Detect which cell encompasses the target text, then output its [x, y] center coordinate. 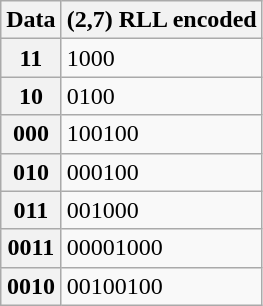
11 [31, 58]
0100 [162, 96]
00100100 [162, 286]
001000 [162, 210]
1000 [162, 58]
(2,7) RLL encoded [162, 20]
011 [31, 210]
000 [31, 134]
0010 [31, 286]
10 [31, 96]
Data [31, 20]
100100 [162, 134]
0011 [31, 248]
000100 [162, 172]
00001000 [162, 248]
010 [31, 172]
